From the cell containing the given text, extract its center point as [x, y] coordinate. 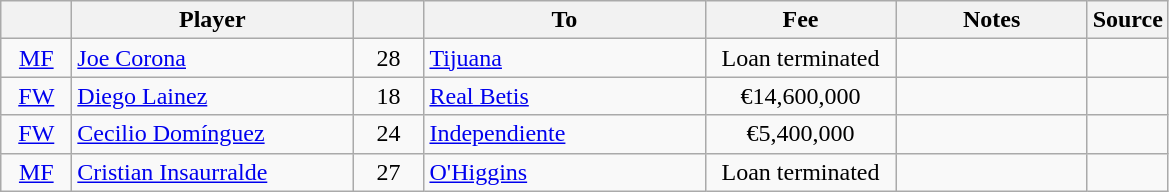
Source [1128, 20]
24 [388, 134]
O'Higgins [564, 172]
€5,400,000 [800, 134]
Player [212, 20]
Diego Lainez [212, 96]
Tijuana [564, 58]
€14,600,000 [800, 96]
To [564, 20]
Notes [992, 20]
Joe Corona [212, 58]
Real Betis [564, 96]
27 [388, 172]
Cristian Insaurralde [212, 172]
28 [388, 58]
Independiente [564, 134]
Cecilio Domínguez [212, 134]
18 [388, 96]
Fee [800, 20]
